Detect which cell encompasses the target text, then output its (X, Y) center coordinate. 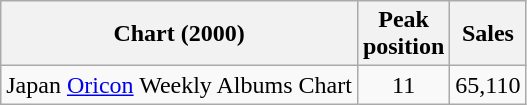
Sales (488, 34)
Japan Oricon Weekly Albums Chart (180, 85)
65,110 (488, 85)
11 (403, 85)
Chart (2000) (180, 34)
Peakposition (403, 34)
